Scan for the cell matching the given text and deliver its (X, Y) coordinate at center. 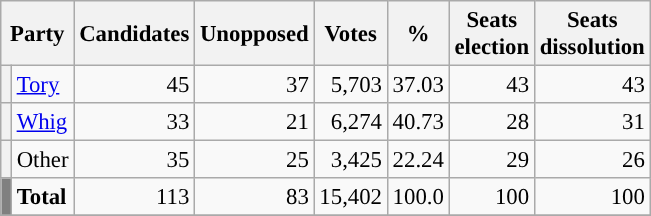
5,703 (350, 85)
21 (254, 122)
Other (42, 160)
45 (134, 85)
Party (38, 34)
15,402 (350, 197)
Candidates (134, 34)
22.24 (418, 160)
100.0 (418, 197)
6,274 (350, 122)
26 (592, 160)
Total (42, 197)
113 (134, 197)
3,425 (350, 160)
Unopposed (254, 34)
28 (492, 122)
Seatselection (492, 34)
33 (134, 122)
35 (134, 160)
37.03 (418, 85)
31 (592, 122)
40.73 (418, 122)
Votes (350, 34)
83 (254, 197)
% (418, 34)
Whig (42, 122)
29 (492, 160)
Tory (42, 85)
25 (254, 160)
37 (254, 85)
Seatsdissolution (592, 34)
